Locate the cell with the specified text and output its [x, y] center coordinate. 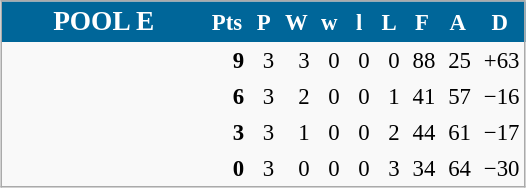
41 [422, 96]
POOL E [103, 22]
A [458, 22]
64 [458, 168]
44 [422, 132]
57 [458, 96]
25 [458, 60]
W [297, 22]
P [264, 22]
34 [422, 168]
F [422, 22]
−30 [500, 168]
9 [226, 60]
w [329, 22]
88 [422, 60]
+63 [500, 60]
Pts [226, 22]
−17 [500, 132]
l [359, 22]
L [389, 22]
−16 [500, 96]
D [500, 22]
6 [226, 96]
61 [458, 132]
